Determine the (X, Y) coordinate at the center of the cell enclosing the given text.  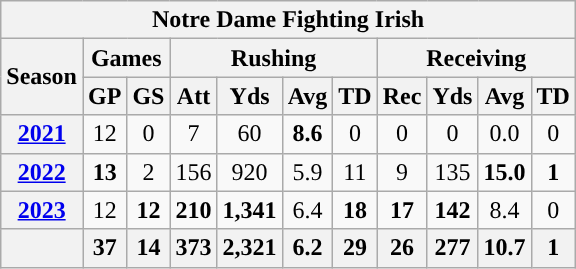
373 (194, 248)
920 (250, 172)
Rushing (274, 58)
5.9 (308, 172)
142 (452, 210)
Games (126, 58)
29 (355, 248)
18 (355, 210)
6.2 (308, 248)
Notre Dame Fighting Irish (288, 20)
135 (452, 172)
Season (42, 77)
156 (194, 172)
8.6 (308, 134)
60 (250, 134)
10.7 (504, 248)
11 (355, 172)
1,341 (250, 210)
14 (148, 248)
2 (148, 172)
15.0 (504, 172)
GS (148, 96)
6.4 (308, 210)
2023 (42, 210)
Att (194, 96)
13 (104, 172)
277 (452, 248)
0.0 (504, 134)
2021 (42, 134)
7 (194, 134)
Rec (402, 96)
9 (402, 172)
37 (104, 248)
Receiving (476, 58)
2022 (42, 172)
2,321 (250, 248)
GP (104, 96)
26 (402, 248)
210 (194, 210)
17 (402, 210)
8.4 (504, 210)
